Scan for the cell matching the given text and deliver its (X, Y) coordinate at center. 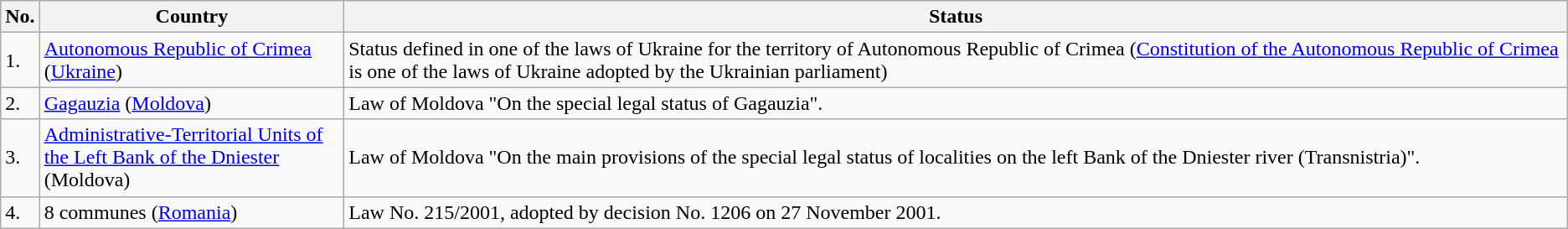
Law No. 215/2001, adopted by decision No. 1206 on 27 November 2001. (957, 212)
Gagauzia (Moldova) (192, 103)
Status (957, 17)
8 communes (Romania) (192, 212)
Law of Moldova "On the special legal status of Gagauzia". (957, 103)
Autonomous Republic of Crimea (Ukraine) (192, 60)
1. (20, 60)
Administrative-Territorial Units of the Left Bank of the Dniester (Moldova) (192, 158)
No. (20, 17)
2. (20, 103)
Country (192, 17)
3. (20, 158)
Law of Moldova "On the main provisions of the special legal status of localities on the left Bank of the Dniester river (Transnistria)". (957, 158)
4. (20, 212)
